For the text-containing cell, return its midpoint in [x, y] coordinate format. 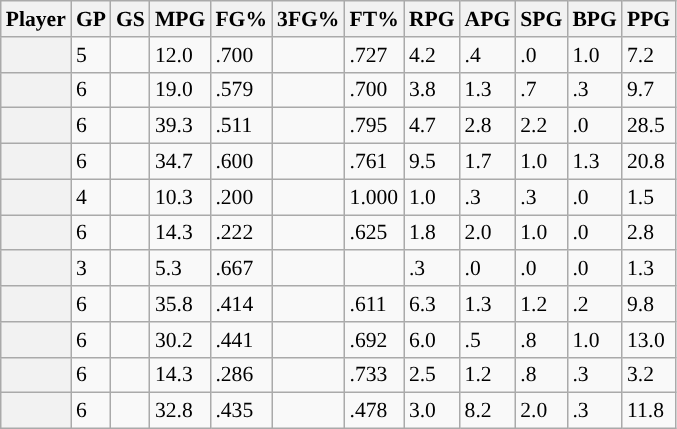
28.5 [648, 126]
3.2 [648, 375]
RPG [432, 19]
.200 [241, 197]
5.3 [180, 269]
.5 [488, 340]
.511 [241, 126]
.611 [374, 304]
4 [91, 197]
.7 [541, 90]
1.5 [648, 197]
6.3 [432, 304]
.4 [488, 55]
.625 [374, 233]
FT% [374, 19]
9.5 [432, 162]
30.2 [180, 340]
34.7 [180, 162]
.667 [241, 269]
.2 [594, 304]
13.0 [648, 340]
2.2 [541, 126]
6.0 [432, 340]
.761 [374, 162]
.441 [241, 340]
4.2 [432, 55]
9.8 [648, 304]
.692 [374, 340]
.222 [241, 233]
8.2 [488, 411]
3FG% [308, 19]
5 [91, 55]
9.7 [648, 90]
.478 [374, 411]
1.7 [488, 162]
.579 [241, 90]
3 [91, 269]
FG% [241, 19]
GP [91, 19]
3.0 [432, 411]
3.8 [432, 90]
39.3 [180, 126]
.286 [241, 375]
4.7 [432, 126]
19.0 [180, 90]
32.8 [180, 411]
2.5 [432, 375]
1.000 [374, 197]
BPG [594, 19]
11.8 [648, 411]
.414 [241, 304]
10.3 [180, 197]
.727 [374, 55]
12.0 [180, 55]
.733 [374, 375]
20.8 [648, 162]
1.8 [432, 233]
.600 [241, 162]
7.2 [648, 55]
PPG [648, 19]
Player [36, 19]
.795 [374, 126]
GS [130, 19]
.435 [241, 411]
MPG [180, 19]
APG [488, 19]
35.8 [180, 304]
SPG [541, 19]
